Scan for the cell matching the given text and deliver its [X, Y] coordinate at center. 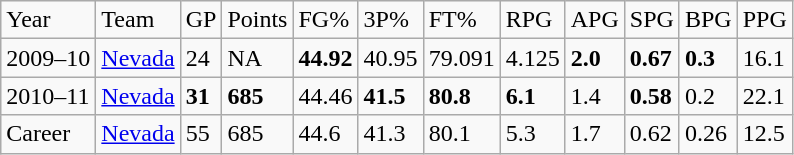
41.3 [390, 134]
12.5 [764, 134]
1.7 [594, 134]
6.1 [532, 96]
1.4 [594, 96]
44.92 [326, 58]
5.3 [532, 134]
24 [201, 58]
GP [201, 20]
22.1 [764, 96]
2.0 [594, 58]
44.46 [326, 96]
Career [48, 134]
APG [594, 20]
2010–11 [48, 96]
BPG [708, 20]
0.26 [708, 134]
SPG [652, 20]
44.6 [326, 134]
4.125 [532, 58]
0.58 [652, 96]
80.8 [462, 96]
16.1 [764, 58]
RPG [532, 20]
79.091 [462, 58]
0.2 [708, 96]
Year [48, 20]
0.3 [708, 58]
80.1 [462, 134]
PPG [764, 20]
2009–10 [48, 58]
0.67 [652, 58]
Points [258, 20]
55 [201, 134]
0.62 [652, 134]
FG% [326, 20]
NA [258, 58]
Team [138, 20]
41.5 [390, 96]
FT% [462, 20]
31 [201, 96]
3P% [390, 20]
40.95 [390, 58]
